Output the (x, y) coordinate of the center of the cell containing the given text.  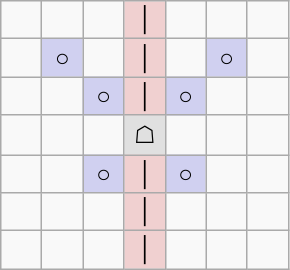
☖ (144, 135)
